Return [X, Y] of the center of cell containing provided text 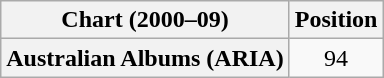
Chart (2000–09) [145, 20]
Australian Albums (ARIA) [145, 58]
94 [336, 58]
Position [336, 20]
